Detect which cell encompasses the target text, then output its [X, Y] center coordinate. 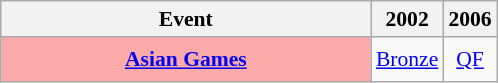
2002 [407, 19]
2006 [470, 19]
Bronze [407, 60]
Event [186, 19]
QF [470, 60]
Asian Games [186, 60]
